Return the [X, Y] coordinate for the center point of the cell that contains the specified text.  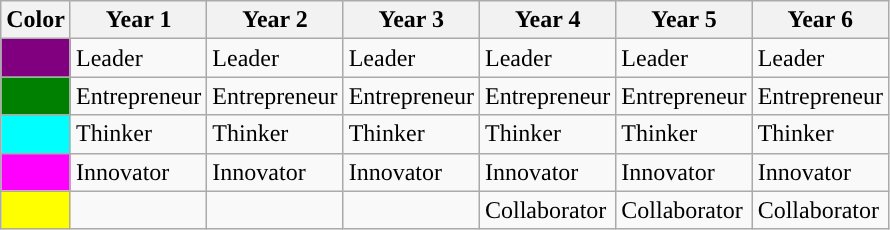
Year 1 [138, 20]
Year 3 [411, 20]
Color [36, 20]
Year 2 [275, 20]
Year 4 [547, 20]
Year 6 [820, 20]
Year 5 [684, 20]
